Find where the given text appears and provide that cell's center as [x, y] coordinate. 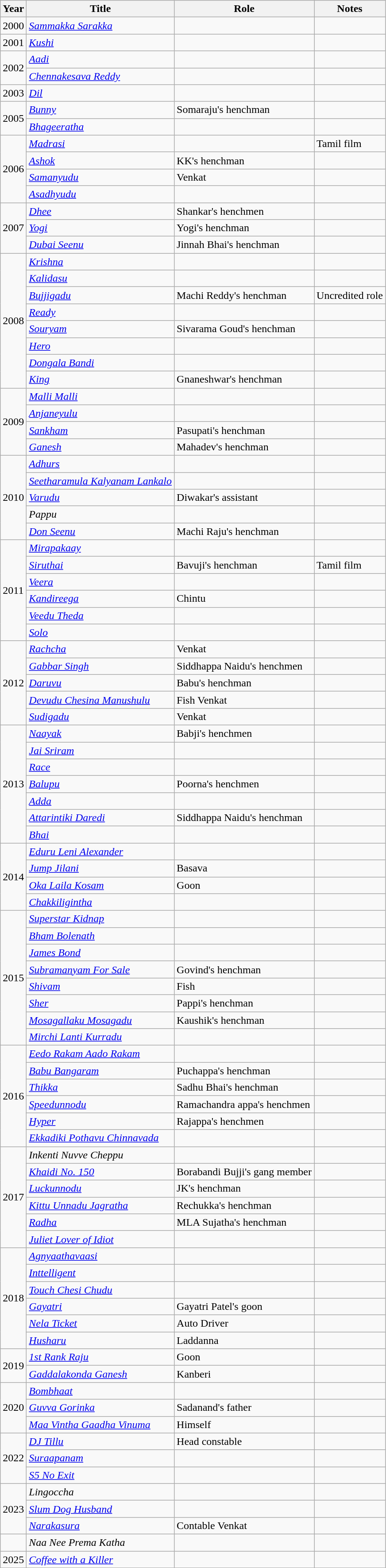
Mirchi Lanti Kurradu [100, 1037]
Bham Bolenath [100, 936]
Oka Laila Kosam [100, 885]
Rajappa's henchmen [244, 1121]
Speedunnodu [100, 1104]
Veera [100, 582]
Bujjigadu [100, 295]
Maa Vintha Gaadha Vinuma [100, 1425]
2019 [13, 1366]
2005 [13, 118]
2025 [13, 1559]
Juliet Lover of Idiot [100, 1239]
2003 [13, 93]
Eduru Leni Alexander [100, 852]
Siruthai [100, 565]
Siddhappa Naidu's henchmen [244, 666]
Auto Driver [244, 1324]
Madrasi [100, 143]
Gaddalakonda Ganesh [100, 1374]
2011 [13, 590]
Year [13, 9]
Basava [244, 868]
Inkenti Nuvve Cheppu [100, 1155]
2006 [13, 169]
Naa Nee Prema Katha [100, 1542]
Attarintiki Daredi [100, 818]
Babji's henchmen [244, 733]
Aadi [100, 59]
2016 [13, 1096]
Nela Ticket [100, 1324]
Sher [100, 1003]
Dil [100, 93]
Babu's henchman [244, 683]
Malli Malli [100, 396]
Varudu [100, 498]
Hyper [100, 1121]
Khaidi No. 150 [100, 1172]
Kushi [100, 43]
1st Rank Raju [100, 1357]
Naayak [100, 733]
Borabandi Bujji's gang member [244, 1172]
Laddanna [244, 1340]
Veedu Theda [100, 616]
Contable Venkat [244, 1525]
Sadhu Bhai's henchman [244, 1088]
Siddhappa Naidu's henchman [244, 818]
Shivam [100, 986]
Asadhyudu [100, 194]
Uncredited role [350, 295]
Bombhaat [100, 1391]
Chennakesava Reddy [100, 76]
KK's henchman [244, 160]
Kandireega [100, 599]
Thikka [100, 1088]
Anjaneyulu [100, 413]
2007 [13, 228]
Bunny [100, 110]
Somaraju's henchman [244, 110]
Shankar's henchmen [244, 211]
Agnyaathavaasi [100, 1256]
Devudu Chesina Manushulu [100, 700]
Daruvu [100, 683]
Chintu [244, 599]
JK's henchman [244, 1189]
Fish [244, 986]
2012 [13, 683]
Pappu [100, 515]
Radha [100, 1222]
Mosagallaku Mosagadu [100, 1020]
2001 [13, 43]
Kittu Unnadu Jagratha [100, 1205]
Sankham [100, 430]
Ganesh [100, 447]
Bhageeratha [100, 127]
2002 [13, 68]
Solo [100, 632]
Narakasura [100, 1525]
Bavuji's henchman [244, 565]
Subramanyam For Sale [100, 969]
DJ Tillu [100, 1441]
Mirapakaay [100, 548]
Himself [244, 1425]
Ready [100, 312]
Gabbar Singh [100, 666]
Sadanand's father [244, 1408]
James Bond [100, 952]
Mahadev's henchman [244, 447]
Adda [100, 801]
Inttelligent [100, 1273]
King [100, 379]
Ramachandra appa's henchmen [244, 1104]
MLA Sujatha's henchman [244, 1222]
2017 [13, 1197]
Govind's henchman [244, 969]
Ekkadiki Pothavu Chinnavada [100, 1138]
Title [100, 9]
Yogi [100, 228]
Poorna's henchmen [244, 784]
Touch Chesi Chudu [100, 1290]
Chakkiligintha [100, 902]
2018 [13, 1298]
S5 No Exit [100, 1475]
Dubai Seenu [100, 245]
Gayatri Patel's goon [244, 1307]
2023 [13, 1509]
Babu Bangaram [100, 1071]
Rachcha [100, 649]
Don Seenu [100, 531]
Ashok [100, 160]
Gayatri [100, 1307]
Sivarama Goud's henchman [244, 329]
Dhee [100, 211]
Guvva Gorinka [100, 1408]
Adhurs [100, 464]
Pappi's henchman [244, 1003]
Hero [100, 346]
Slum Dog Husband [100, 1509]
Gnaneshwar's henchman [244, 379]
2013 [13, 784]
Husharu [100, 1340]
Diwakar's assistant [244, 498]
Samanyudu [100, 177]
2022 [13, 1458]
Jai Sriram [100, 751]
Dongala Bandi [100, 363]
Role [244, 9]
2008 [13, 321]
Sudigadu [100, 716]
Balupu [100, 784]
Superstar Kidnap [100, 919]
2014 [13, 877]
Jump Jilani [100, 868]
Machi Raju's henchman [244, 531]
Kanberi [244, 1374]
Suraapanam [100, 1458]
Coffee with a Killer [100, 1559]
2020 [13, 1408]
Race [100, 767]
Lingoccha [100, 1492]
2015 [13, 978]
Krishna [100, 262]
Head constable [244, 1441]
Kalidasu [100, 279]
2000 [13, 26]
2010 [13, 497]
Sammakka Sarakka [100, 26]
Fish Venkat [244, 700]
Machi Reddy's henchman [244, 295]
Yogi's henchman [244, 228]
Kaushik's henchman [244, 1020]
Bhai [100, 835]
Souryam [100, 329]
Seetharamula Kalyanam Lankalo [100, 480]
Jinnah Bhai's henchman [244, 245]
Pasupati's henchman [244, 430]
2009 [13, 422]
Rechukka's henchman [244, 1205]
Luckunnodu [100, 1189]
Notes [350, 9]
Puchappa's henchman [244, 1071]
Eedo Rakam Aado Rakam [100, 1054]
